Return the [x, y] coordinate for the center point of the cell that contains the specified text.  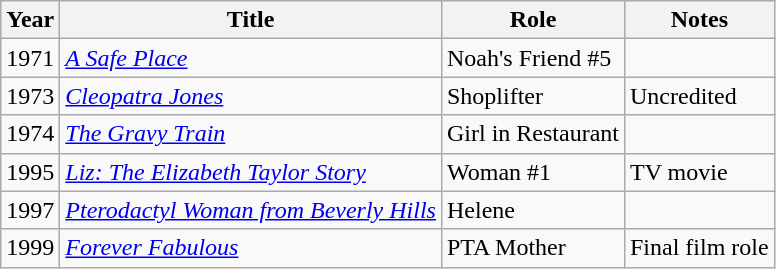
Cleopatra Jones [251, 96]
Notes [699, 20]
1973 [30, 96]
Title [251, 20]
1974 [30, 134]
Year [30, 20]
Uncredited [699, 96]
Helene [532, 210]
1997 [30, 210]
Forever Fabulous [251, 248]
Girl in Restaurant [532, 134]
Role [532, 20]
Liz: The Elizabeth Taylor Story [251, 172]
PTA Mother [532, 248]
A Safe Place [251, 58]
1971 [30, 58]
1999 [30, 248]
Pterodactyl Woman from Beverly Hills [251, 210]
Woman #1 [532, 172]
Noah's Friend #5 [532, 58]
TV movie [699, 172]
The Gravy Train [251, 134]
1995 [30, 172]
Final film role [699, 248]
Shoplifter [532, 96]
